Detect which cell encompasses the target text, then output its [X, Y] center coordinate. 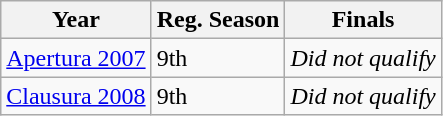
Year [76, 20]
Apertura 2007 [76, 58]
Reg. Season [218, 20]
Finals [363, 20]
Clausura 2008 [76, 96]
